Return (X, Y) of the center of cell containing provided text 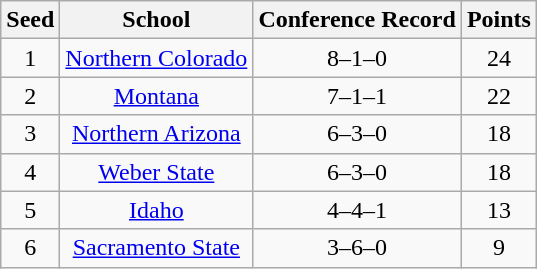
Montana (156, 96)
5 (30, 210)
3 (30, 134)
School (156, 20)
Northern Arizona (156, 134)
4–4–1 (358, 210)
24 (498, 58)
1 (30, 58)
Seed (30, 20)
Conference Record (358, 20)
Points (498, 20)
22 (498, 96)
9 (498, 248)
7–1–1 (358, 96)
Idaho (156, 210)
Sacramento State (156, 248)
8–1–0 (358, 58)
3–6–0 (358, 248)
4 (30, 172)
6 (30, 248)
Weber State (156, 172)
Northern Colorado (156, 58)
13 (498, 210)
2 (30, 96)
